Determine the [X, Y] coordinate at the center of the cell enclosing the given text.  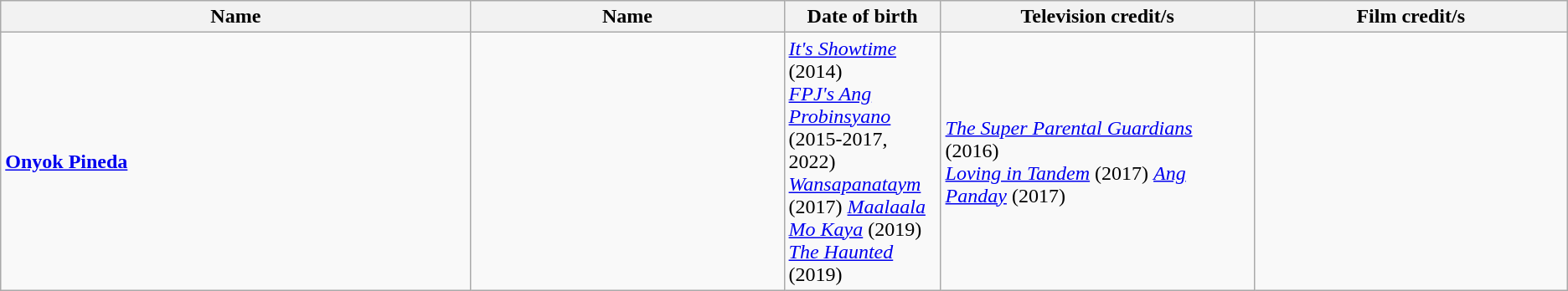
It's Showtime (2014)FPJ's Ang Probinsyano (2015-2017, 2022) Wansapanataym (2017) Maalaala Mo Kaya (2019) The Haunted (2019) [863, 161]
Television credit/s [1097, 17]
Date of birth [863, 17]
Onyok Pineda [236, 161]
Film credit/s [1411, 17]
The Super Parental Guardians (2016)Loving in Tandem (2017) Ang Panday (2017) [1097, 161]
